Search for the cell housing the specified text and yield its (x, y) center coordinate. 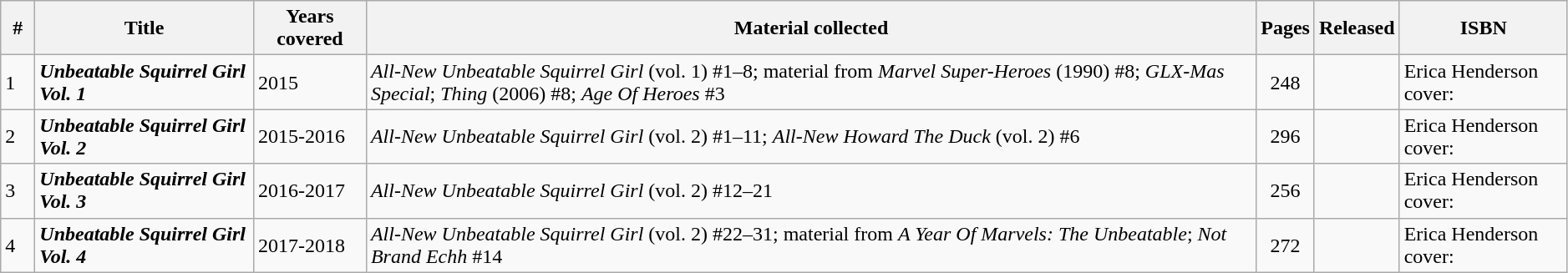
All-New Unbeatable Squirrel Girl (vol. 2) #22–31; material from A Year Of Marvels: The Unbeatable; Not Brand Echh #14 (810, 245)
ISBN (1484, 28)
Unbeatable Squirrel Girl Vol. 3 (145, 190)
Unbeatable Squirrel Girl Vol. 4 (145, 245)
Years covered (309, 28)
272 (1286, 245)
2017-2018 (309, 245)
4 (18, 245)
Unbeatable Squirrel Girl Vol. 2 (145, 137)
All-New Unbeatable Squirrel Girl (vol. 2) #1–11; All-New Howard The Duck (vol. 2) #6 (810, 137)
2015-2016 (309, 137)
248 (1286, 82)
1 (18, 82)
2015 (309, 82)
2 (18, 137)
Unbeatable Squirrel Girl Vol. 1 (145, 82)
Pages (1286, 28)
All-New Unbeatable Squirrel Girl (vol. 1) #1–8; material from Marvel Super-Heroes (1990) #8; GLX-Mas Special; Thing (2006) #8; Age Of Heroes #3 (810, 82)
296 (1286, 137)
3 (18, 190)
All-New Unbeatable Squirrel Girl (vol. 2) #12–21 (810, 190)
Title (145, 28)
2016-2017 (309, 190)
Released (1357, 28)
256 (1286, 190)
# (18, 28)
Material collected (810, 28)
